From the cell containing the given text, extract its center point as (X, Y) coordinate. 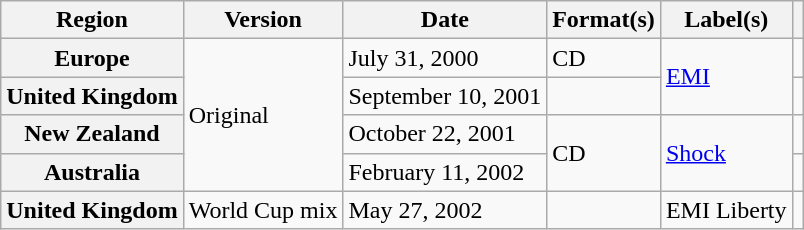
EMI (726, 77)
Original (263, 115)
May 27, 2002 (445, 210)
Shock (726, 153)
October 22, 2001 (445, 134)
Europe (92, 58)
EMI Liberty (726, 210)
Format(s) (604, 20)
Australia (92, 172)
September 10, 2001 (445, 96)
World Cup mix (263, 210)
Region (92, 20)
February 11, 2002 (445, 172)
Version (263, 20)
Label(s) (726, 20)
July 31, 2000 (445, 58)
Date (445, 20)
New Zealand (92, 134)
